Identify which cell holds the provided text, then report its (x, y) central coordinate. 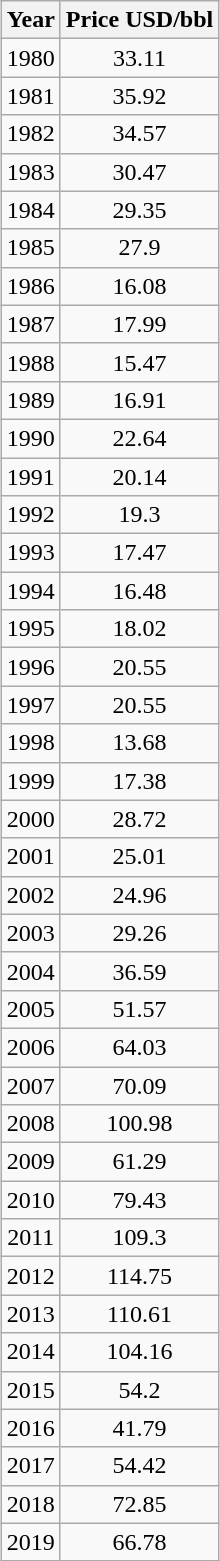
Year (30, 20)
1981 (30, 96)
17.99 (139, 324)
35.92 (139, 96)
79.43 (139, 1200)
2002 (30, 895)
2003 (30, 933)
2005 (30, 1009)
1993 (30, 553)
22.64 (139, 438)
1987 (30, 324)
1999 (30, 781)
18.02 (139, 629)
2019 (30, 1542)
24.96 (139, 895)
1989 (30, 400)
66.78 (139, 1542)
1996 (30, 667)
1988 (30, 362)
16.48 (139, 591)
29.26 (139, 933)
Price USD/bbl (139, 20)
61.29 (139, 1162)
114.75 (139, 1276)
1998 (30, 743)
1990 (30, 438)
1986 (30, 286)
109.3 (139, 1238)
2012 (30, 1276)
30.47 (139, 172)
104.16 (139, 1352)
2015 (30, 1390)
1980 (30, 58)
1982 (30, 134)
2017 (30, 1466)
27.9 (139, 248)
2011 (30, 1238)
51.57 (139, 1009)
100.98 (139, 1124)
54.42 (139, 1466)
1991 (30, 477)
16.08 (139, 286)
13.68 (139, 743)
2000 (30, 819)
34.57 (139, 134)
41.79 (139, 1428)
2007 (30, 1085)
1985 (30, 248)
1997 (30, 705)
29.35 (139, 210)
1995 (30, 629)
64.03 (139, 1047)
25.01 (139, 857)
19.3 (139, 515)
2009 (30, 1162)
2010 (30, 1200)
1992 (30, 515)
2004 (30, 971)
2006 (30, 1047)
2014 (30, 1352)
15.47 (139, 362)
17.47 (139, 553)
36.59 (139, 971)
72.85 (139, 1504)
70.09 (139, 1085)
2008 (30, 1124)
20.14 (139, 477)
28.72 (139, 819)
1983 (30, 172)
2018 (30, 1504)
1984 (30, 210)
17.38 (139, 781)
33.11 (139, 58)
2001 (30, 857)
16.91 (139, 400)
2013 (30, 1314)
1994 (30, 591)
2016 (30, 1428)
54.2 (139, 1390)
110.61 (139, 1314)
